For the text-containing cell, return its midpoint in (x, y) coordinate format. 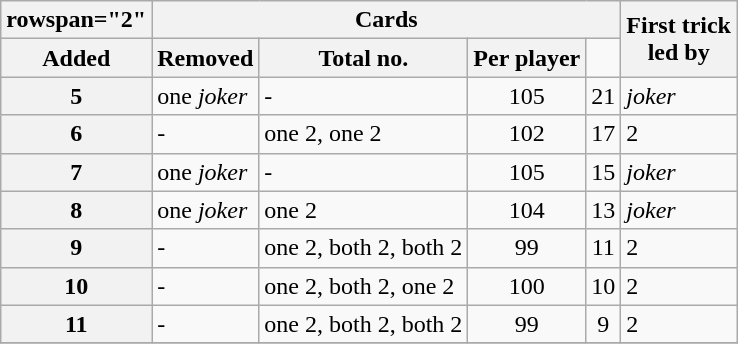
5 (76, 96)
104 (527, 210)
8 (76, 210)
102 (527, 134)
Removed (206, 58)
one 2 (364, 210)
First trickled by (679, 39)
Cards (386, 20)
21 (604, 96)
Total no. (364, 58)
6 (76, 134)
7 (76, 172)
Per player (527, 58)
13 (604, 210)
17 (604, 134)
Added (76, 58)
rowspan="2" (76, 20)
one 2, both 2, one 2 (364, 286)
15 (604, 172)
100 (527, 286)
one 2, one 2 (364, 134)
